From the cell containing the given text, extract its center point as (X, Y) coordinate. 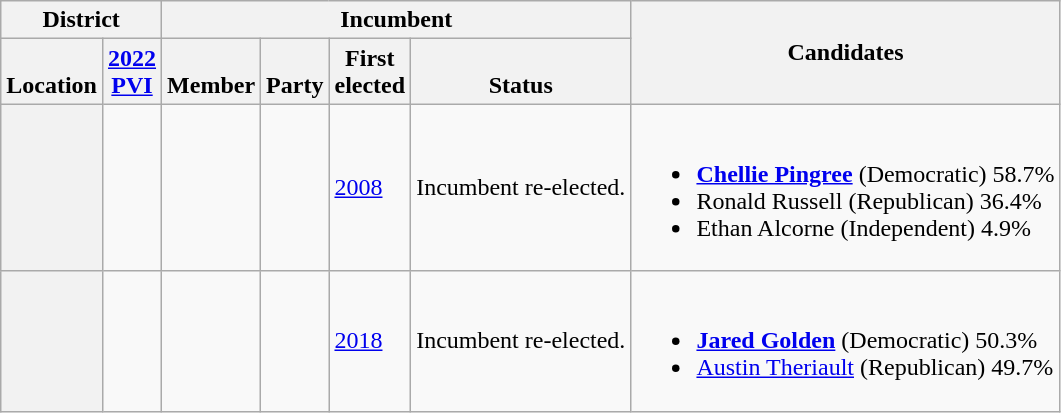
Status (521, 72)
2018 (370, 341)
District (82, 20)
Firstelected (370, 72)
Jared Golden (Democratic) 50.3%Austin Theriault (Republican) 49.7% (846, 341)
Incumbent (396, 20)
Member (212, 72)
Party (295, 72)
Chellie Pingree (Democratic) 58.7%Ronald Russell (Republican) 36.4%Ethan Alcorne (Independent) 4.9% (846, 188)
Candidates (846, 52)
2022PVI (132, 72)
Location (52, 72)
2008 (370, 188)
